Extract the [x, y] coordinate from the center of the cell holding the provided text.  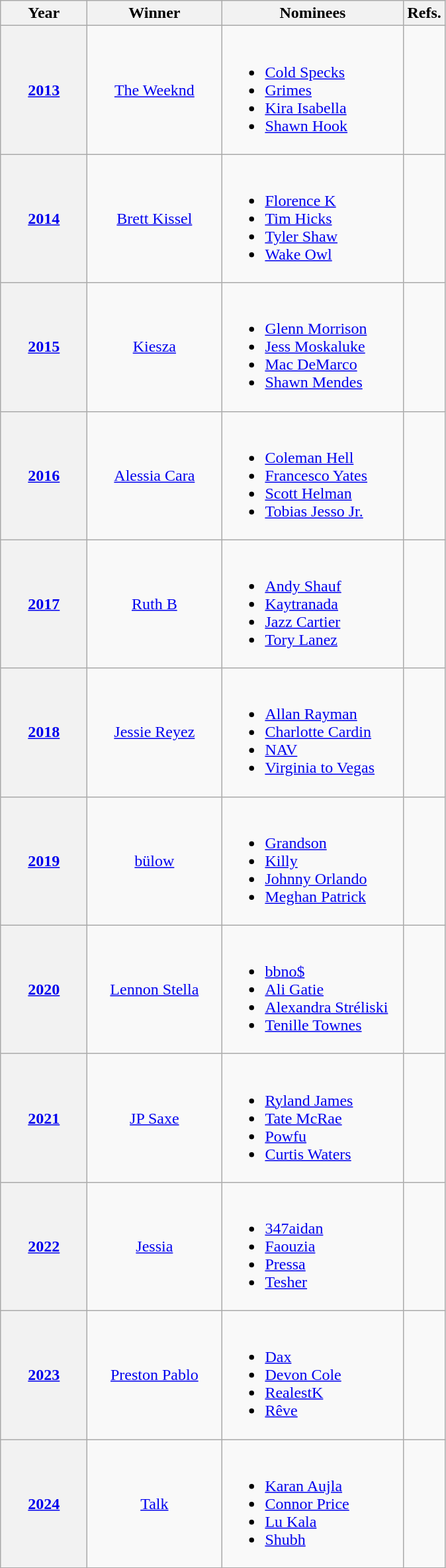
DaxDevon ColeRealestKRêve [312, 1375]
Glenn MorrisonJess MoskalukeMac DeMarcoShawn Mendes [312, 347]
Alessia Cara [155, 475]
bbno$Ali GatieAlexandra StréliskiTenille Townes [312, 989]
The Weeknd [155, 90]
Allan RaymanCharlotte CardinNAVVirginia to Vegas [312, 732]
Florence KTim HicksTyler ShawWake Owl [312, 219]
JP Saxe [155, 1118]
Ryland JamesTate McRaePowfuCurtis Waters [312, 1118]
Kiesza [155, 347]
Winner [155, 13]
Ruth B [155, 604]
Preston Pablo [155, 1375]
Cold SpecksGrimesKira IsabellaShawn Hook [312, 90]
2020 [44, 989]
2019 [44, 861]
Jessia [155, 1246]
2024 [44, 1504]
Lennon Stella [155, 989]
Coleman HellFrancesco YatesScott HelmanTobias Jesso Jr. [312, 475]
2013 [44, 90]
2015 [44, 347]
2023 [44, 1375]
Nominees [312, 13]
Jessie Reyez [155, 732]
2017 [44, 604]
2016 [44, 475]
Andy ShaufKaytranadaJazz CartierTory Lanez [312, 604]
2018 [44, 732]
Year [44, 13]
Talk [155, 1504]
2014 [44, 219]
bülow [155, 861]
GrandsonKillyJohnny OrlandoMeghan Patrick [312, 861]
Refs. [424, 13]
Brett Kissel [155, 219]
Karan AujlaConnor PriceLu KalaShubh [312, 1504]
2021 [44, 1118]
2022 [44, 1246]
347aidanFaouziaPressaTesher [312, 1246]
